Capture the cell that displays the provided text and extract its [x, y] central coordinate. 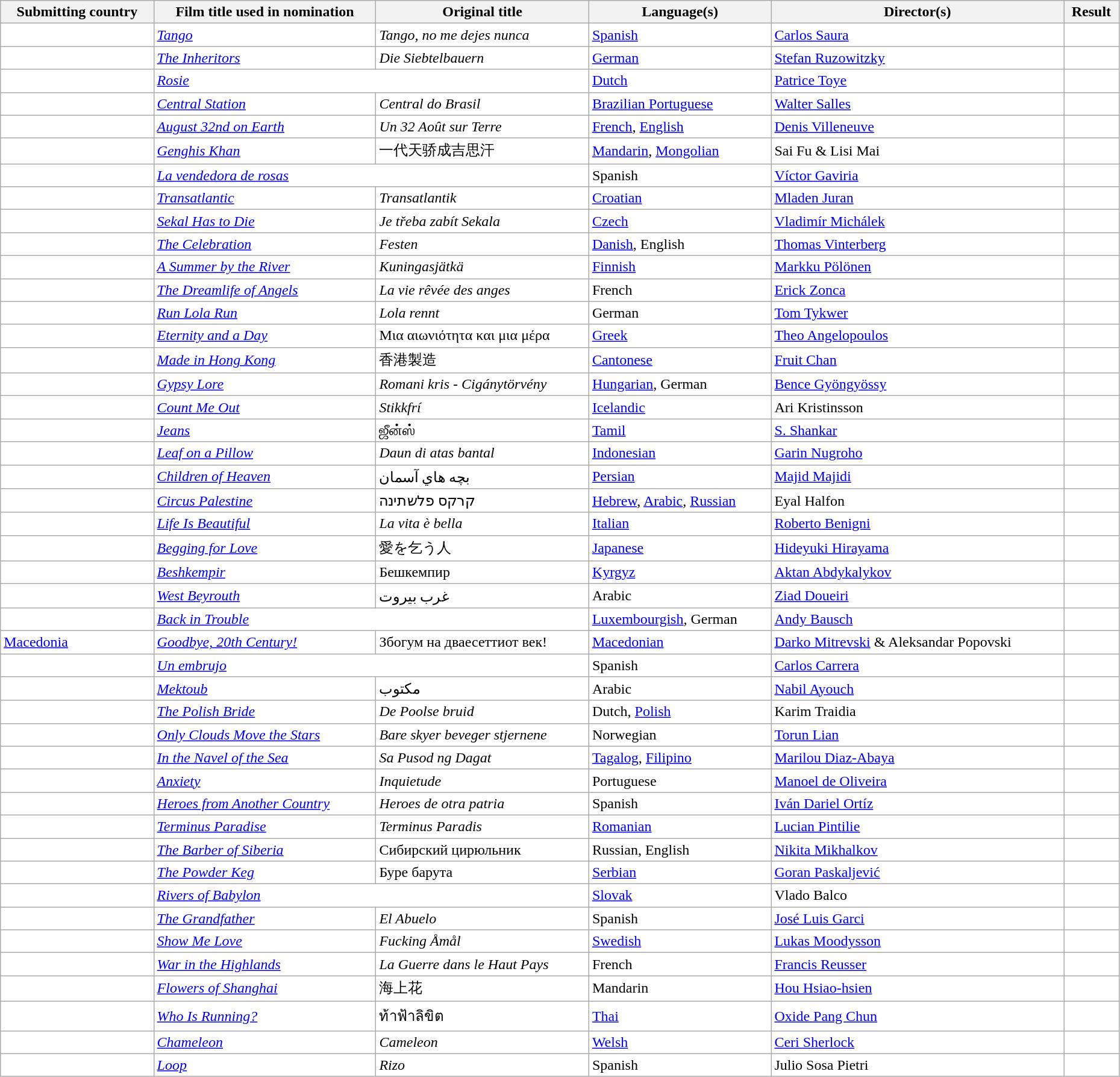
Fruit Chan [918, 360]
Submitting country [77, 12]
Central Station [265, 104]
Festen [482, 244]
Lukas Moodysson [918, 941]
愛を乞う人 [482, 548]
The Powder Keg [265, 873]
Rosie [371, 81]
Сибирский цирюльник [482, 849]
Icelandic [680, 407]
Leaf on a Pillow [265, 453]
Eternity and a Day [265, 336]
Nikita Mikhalkov [918, 849]
Cameleon [482, 1042]
The Celebration [265, 244]
The Dreamlife of Angels [265, 290]
Dutch [680, 81]
Rizo [482, 1065]
ஜீன்ஸ் [482, 430]
Carlos Carrera [918, 665]
Thomas Vinterberg [918, 244]
Director(s) [918, 12]
Macedonian [680, 642]
Indonesian [680, 453]
Darko Mitrevski & Aleksandar Popovski [918, 642]
Inquietude [482, 780]
Markku Pölönen [918, 267]
Flowers of Shanghai [265, 988]
Thai [680, 1016]
Kuningasjätkä [482, 267]
Heroes from Another Country [265, 803]
The Grandfather [265, 918]
Víctor Gaviria [918, 175]
Croatian [680, 198]
Jeans [265, 430]
海上花 [482, 988]
Italian [680, 524]
Life Is Beautiful [265, 524]
Walter Salles [918, 104]
Oxide Pang Chun [918, 1016]
Slovak [680, 896]
The Inheritors [265, 58]
Lucian Pintilie [918, 826]
Karim Traidia [918, 712]
Goran Paskaljević [918, 873]
Back in Trouble [371, 619]
Danish, English [680, 244]
Russian, English [680, 849]
Children of Heaven [265, 477]
Hou Hsiao-hsien [918, 988]
Kyrgyz [680, 573]
Serbian [680, 873]
ท้าฟ้าลิขิต [482, 1016]
Mladen Juran [918, 198]
Greek [680, 336]
Mandarin [680, 988]
Lola rennt [482, 313]
Tom Tykwer [918, 313]
Aktan Abdykalykov [918, 573]
Majid Majidi [918, 477]
Norwegian [680, 735]
Un embrujo [371, 665]
The Barber of Siberia [265, 849]
La vie rêvée des anges [482, 290]
De Poolse bruid [482, 712]
Transatlantik [482, 198]
War in the Highlands [265, 964]
Ceri Sherlock [918, 1042]
Count Me Out [265, 407]
Mandarin, Mongolian [680, 151]
Andy Bausch [918, 619]
Transatlantic [265, 198]
Nabil Ayouch [918, 689]
Ari Kristinsson [918, 407]
La Guerre dans le Haut Pays [482, 964]
Буре барута [482, 873]
Mektoub [265, 689]
Je třeba zabít Sekala [482, 221]
In the Navel of the Sea [265, 758]
Genghis Khan [265, 151]
Rivers of Babylon [371, 896]
Language(s) [680, 12]
Terminus Paradis [482, 826]
Circus Palestine [265, 501]
Tagalog, Filipino [680, 758]
Film title used in nomination [265, 12]
Stefan Ruzowitzky [918, 58]
Francis Reusser [918, 964]
Tango [265, 35]
Made in Hong Kong [265, 360]
Бешкемпир [482, 573]
Goodbye, 20th Century! [265, 642]
Original title [482, 12]
Welsh [680, 1042]
Gypsy Lore [265, 385]
Hideyuki Hirayama [918, 548]
Japanese [680, 548]
S. Shankar [918, 430]
Julio Sosa Pietri [918, 1065]
Eyal Halfon [918, 501]
香港製造 [482, 360]
一代天骄成吉思汗 [482, 151]
Chameleon [265, 1042]
Hebrew, Arabic, Russian [680, 501]
West Beyrouth [265, 596]
Vlado Balco [918, 896]
Finnish [680, 267]
Dutch, Polish [680, 712]
Ziad Doueiri [918, 596]
Patrice Toye [918, 81]
Tango, no me dejes nunca [482, 35]
Result [1092, 12]
August 32nd on Earth [265, 127]
Run Lola Run [265, 313]
Stikkfrí [482, 407]
קרקס פלשתינה [482, 501]
French, English [680, 127]
Brazilian Portuguese [680, 104]
Daun di atas bantal [482, 453]
Bence Gyöngyössy [918, 385]
غرب بيروت [482, 596]
Sai Fu & Lisi Mai [918, 151]
Theo Angelopoulos [918, 336]
Збогум на дваесеттиот век! [482, 642]
Sa Pusod ng Dagat [482, 758]
مكتوب [482, 689]
Denis Villeneuve [918, 127]
Hungarian, German [680, 385]
Μια αιωνιότητα και μια μέρα [482, 336]
Anxiety [265, 780]
بچه هاي آسمان [482, 477]
Manoel de Oliveira [918, 780]
Bare skyer beveger stjernene [482, 735]
Only Clouds Move the Stars [265, 735]
La vita è bella [482, 524]
Czech [680, 221]
La vendedora de rosas [371, 175]
Erick Zonca [918, 290]
Luxembourgish, German [680, 619]
The Polish Bride [265, 712]
A Summer by the River [265, 267]
Garin Nugroho [918, 453]
Heroes de otra patria [482, 803]
Die Siebtelbauern [482, 58]
Vladimír Michálek [918, 221]
Romanian [680, 826]
Sekal Has to Die [265, 221]
Macedonia [77, 642]
Portuguese [680, 780]
Swedish [680, 941]
Central do Brasil [482, 104]
Marilou Diaz-Abaya [918, 758]
José Luis Garci [918, 918]
Terminus Paradise [265, 826]
Begging for Love [265, 548]
Romani kris - Cigánytörvény [482, 385]
Loop [265, 1065]
El Abuelo [482, 918]
Beshkempir [265, 573]
Iván Dariel Ortíz [918, 803]
Carlos Saura [918, 35]
Who Is Running? [265, 1016]
Fucking Åmål [482, 941]
Roberto Benigni [918, 524]
Show Me Love [265, 941]
Torun Lian [918, 735]
Un 32 Août sur Terre [482, 127]
Tamil [680, 430]
Persian [680, 477]
Cantonese [680, 360]
